Detect which cell encompasses the target text, then output its (x, y) center coordinate. 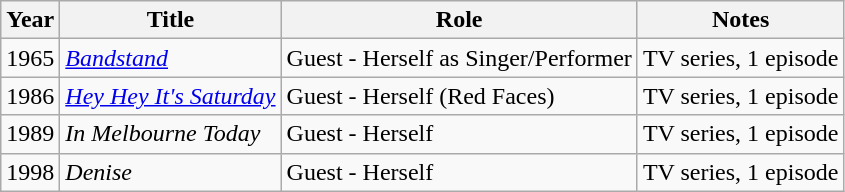
1998 (30, 172)
Guest - Herself as Singer/Performer (459, 58)
1989 (30, 134)
1965 (30, 58)
Denise (170, 172)
Guest - Herself (Red Faces) (459, 96)
Notes (740, 20)
Bandstand (170, 58)
In Melbourne Today (170, 134)
1986 (30, 96)
Role (459, 20)
Title (170, 20)
Hey Hey It's Saturday (170, 96)
Year (30, 20)
